For the text-containing cell, return its midpoint in (X, Y) coordinate format. 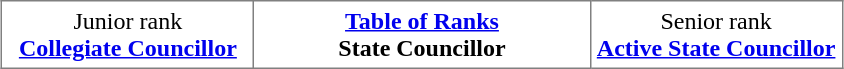
Table of RanksState Councillor (422, 35)
Junior rankCollegiate Councillor (128, 35)
Senior rankActive State Councillor (716, 35)
